Scan for the cell matching the given text and deliver its [X, Y] coordinate at center. 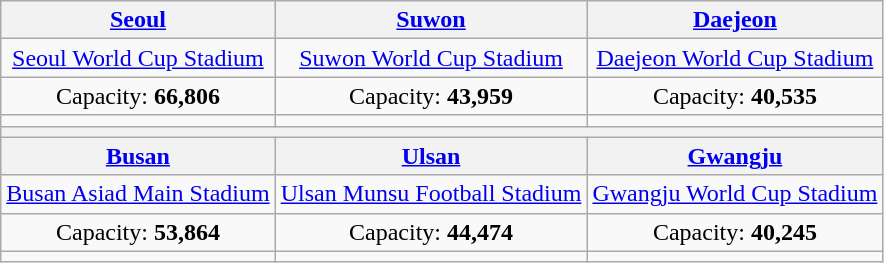
Capacity: 40,535 [735, 96]
Seoul [138, 20]
Suwon [431, 20]
Capacity: 44,474 [431, 232]
Busan Asiad Main Stadium [138, 194]
Capacity: 43,959 [431, 96]
Gwangju [735, 156]
Busan [138, 156]
Seoul World Cup Stadium [138, 58]
Ulsan Munsu Football Stadium [431, 194]
Capacity: 40,245 [735, 232]
Capacity: 66,806 [138, 96]
Ulsan [431, 156]
Daejeon World Cup Stadium [735, 58]
Daejeon [735, 20]
Gwangju World Cup Stadium [735, 194]
Capacity: 53,864 [138, 232]
Suwon World Cup Stadium [431, 58]
